Capture the cell that displays the provided text and extract its [X, Y] central coordinate. 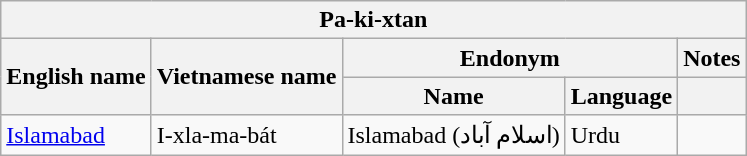
Pa-ki-xtan [374, 20]
Notes [712, 58]
Islamabad (اسلام آباد) [454, 135]
Islamabad [76, 135]
Language [621, 96]
I-xla-ma-bát [246, 135]
Vietnamese name [246, 77]
Endonym [510, 58]
English name [76, 77]
Name [454, 96]
Urdu [621, 135]
